Extract the [x, y] coordinate from the center of the cell holding the provided text.  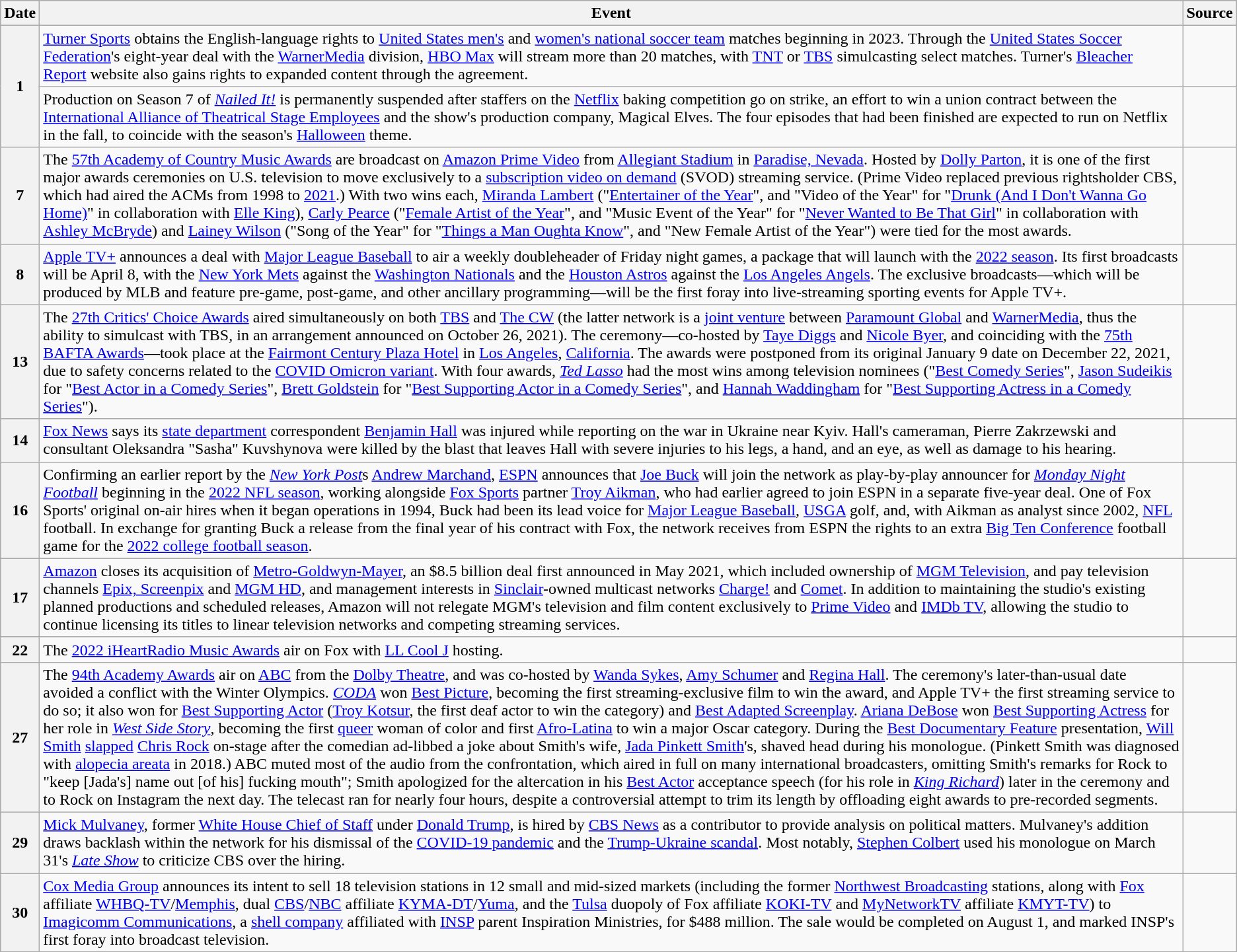
22 [20, 649]
1 [20, 87]
13 [20, 362]
7 [20, 196]
30 [20, 913]
Date [20, 13]
16 [20, 510]
Event [611, 13]
Source [1209, 13]
29 [20, 842]
8 [20, 274]
27 [20, 737]
14 [20, 440]
The 2022 iHeartRadio Music Awards air on Fox with LL Cool J hosting. [611, 649]
17 [20, 597]
